Determine the (x, y) coordinate at the center of the cell enclosing the given text.  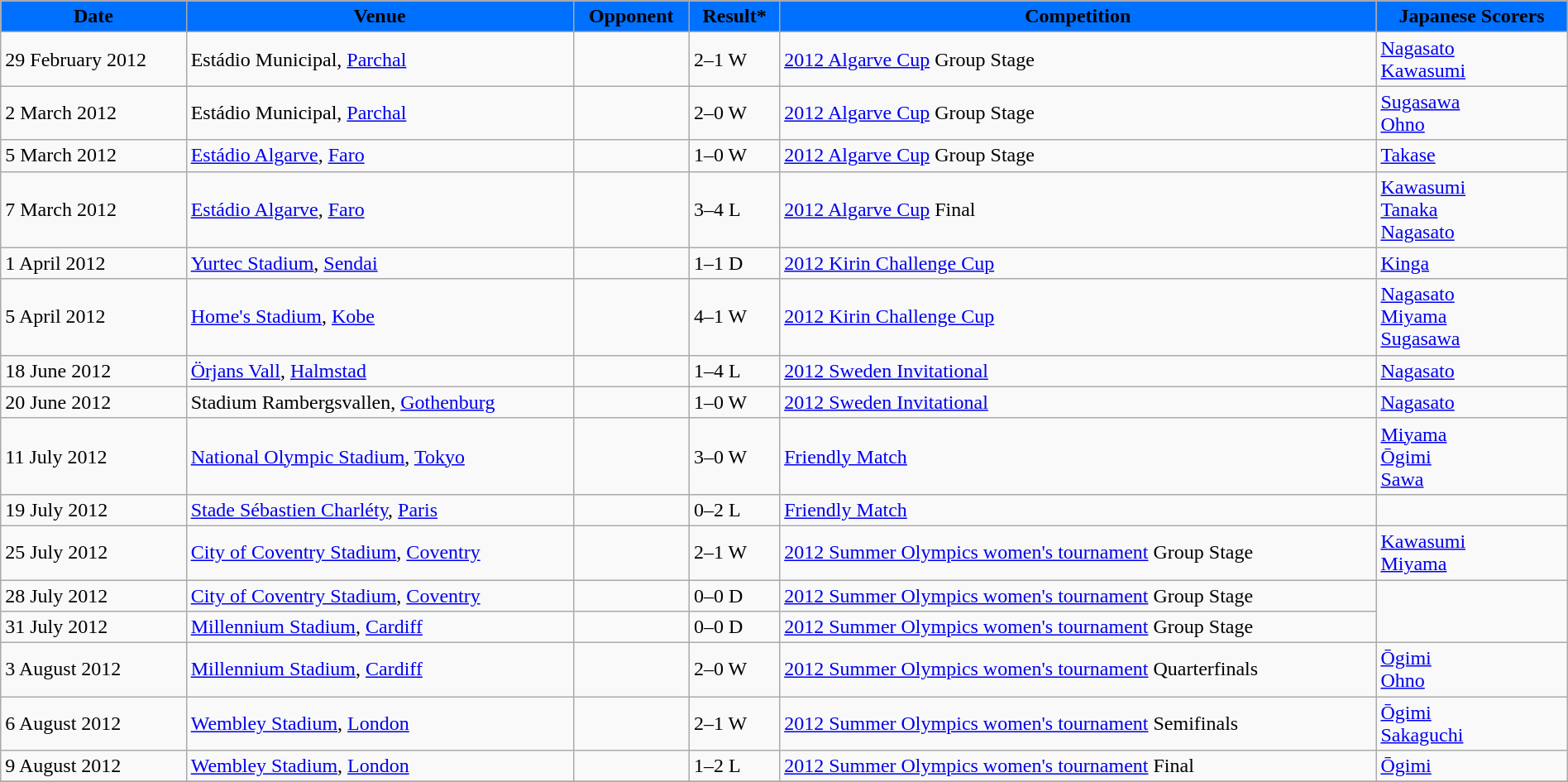
Kawasumi Tanaka Nagasato (1472, 209)
1–1 D (734, 263)
25 July 2012 (93, 553)
Miyama Ōgimi Sawa (1472, 456)
1–2 L (734, 766)
Nagasato Kawasumi (1472, 60)
0–2 L (734, 510)
20 June 2012 (93, 402)
Ōgimi (1472, 766)
Ōgimi Ohno (1472, 670)
2012 Algarve Cup Final (1078, 209)
Nagasato MiyamaSugasawa (1472, 317)
18 June 2012 (93, 371)
29 February 2012 (93, 60)
2012 Summer Olympics women's tournament Quarterfinals (1078, 670)
2012 Summer Olympics women's tournament Semifinals (1078, 723)
Sugasawa Ohno (1472, 113)
5 April 2012 (93, 317)
1–4 L (734, 371)
Stade Sébastien Charléty, Paris (380, 510)
Örjans Vall, Halmstad (380, 371)
1 April 2012 (93, 263)
Stadium Rambergsvallen, Gothenburg (380, 402)
Japanese Scorers (1472, 17)
Date (93, 17)
Home's Stadium, Kobe (380, 317)
Kawasumi Miyama (1472, 553)
Opponent (632, 17)
Ōgimi Sakaguchi (1472, 723)
28 July 2012 (93, 595)
4–1 W (734, 317)
2 March 2012 (93, 113)
31 July 2012 (93, 627)
6 August 2012 (93, 723)
3 August 2012 (93, 670)
3–0 W (734, 456)
5 March 2012 (93, 156)
2012 Summer Olympics women's tournament Final (1078, 766)
Yurtec Stadium, Sendai (380, 263)
19 July 2012 (93, 510)
3–4 L (734, 209)
Result* (734, 17)
7 March 2012 (93, 209)
National Olympic Stadium, Tokyo (380, 456)
Takase (1472, 156)
9 August 2012 (93, 766)
Kinga (1472, 263)
Competition (1078, 17)
Venue (380, 17)
11 July 2012 (93, 456)
